Determine the [X, Y] coordinate at the center of the cell enclosing the given text.  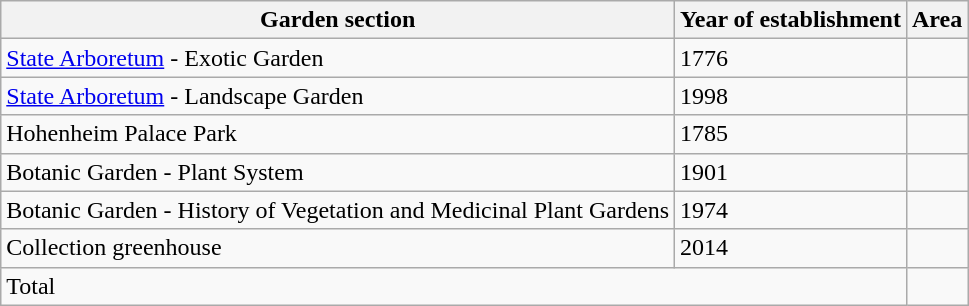
Botanic Garden - History of Vegetation and Medicinal Plant Gardens [338, 210]
1998 [791, 96]
Collection greenhouse [338, 248]
Year of establishment [791, 20]
1776 [791, 58]
2014 [791, 248]
Area [936, 20]
1974 [791, 210]
State Arboretum - Landscape Garden [338, 96]
Hohenheim Palace Park [338, 134]
Garden section [338, 20]
1785 [791, 134]
Total [454, 286]
Botanic Garden - Plant System [338, 172]
State Arboretum - Exotic Garden [338, 58]
1901 [791, 172]
